Pinpoint the cell where the given text exists, returning its (x, y) midpoint coordinate. 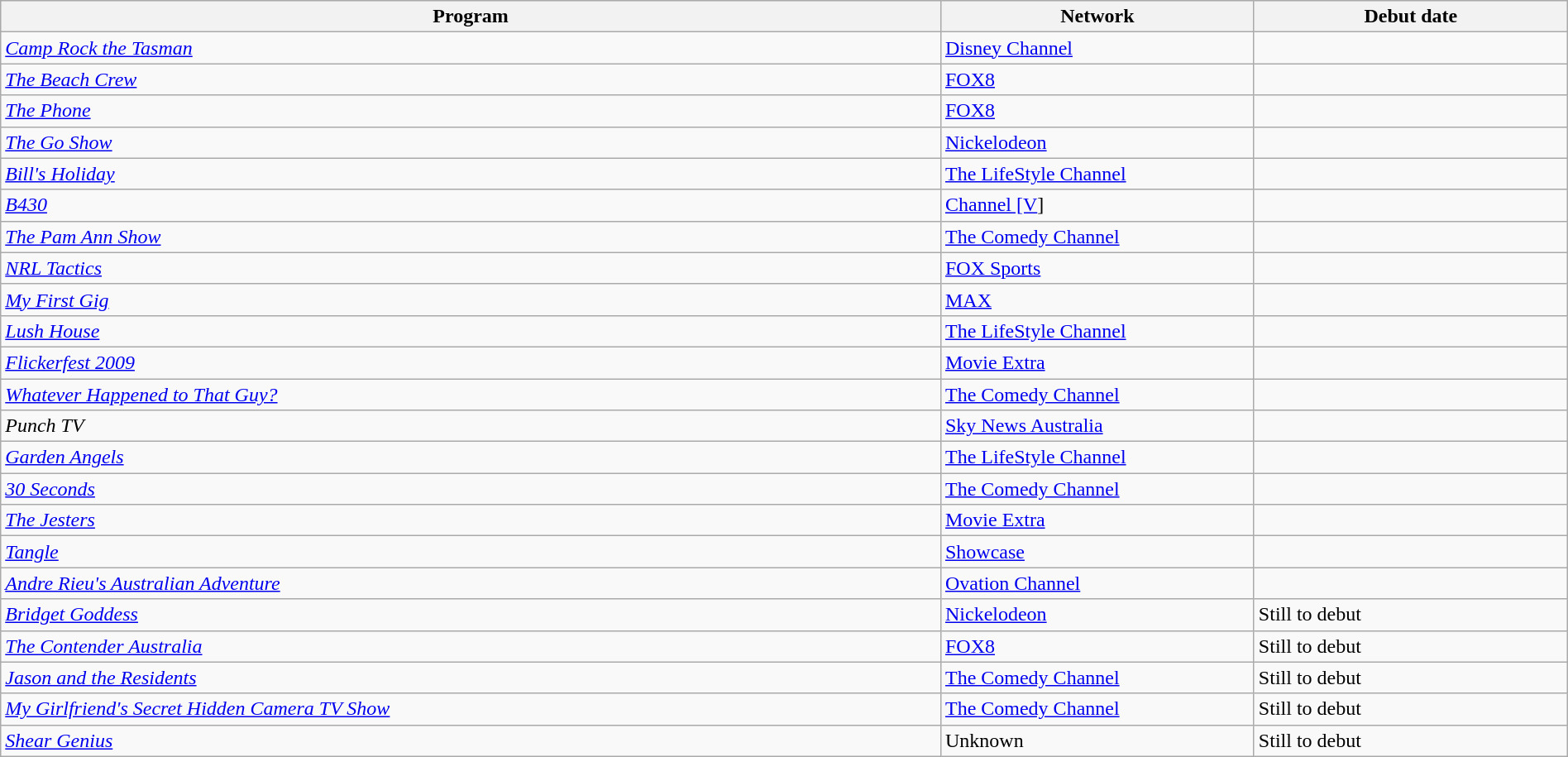
Debut date (1411, 17)
The Contender Australia (471, 646)
Garden Angels (471, 458)
Shear Genius (471, 740)
Punch TV (471, 426)
Network (1097, 17)
Ovation Channel (1097, 583)
My Girlfriend's Secret Hidden Camera TV Show (471, 709)
FOX Sports (1097, 268)
The Beach Crew (471, 79)
The Jesters (471, 520)
MAX (1097, 299)
The Pam Ann Show (471, 237)
Bill's Holiday (471, 174)
Program (471, 17)
Camp Rock the Tasman (471, 48)
30 Seconds (471, 489)
Lush House (471, 331)
My First Gig (471, 299)
The Go Show (471, 142)
Tangle (471, 552)
Jason and the Residents (471, 678)
NRL Tactics (471, 268)
Whatever Happened to That Guy? (471, 395)
Andre Rieu's Australian Adventure (471, 583)
B430 (471, 205)
Flickerfest 2009 (471, 362)
Showcase (1097, 552)
Bridget Goddess (471, 615)
Unknown (1097, 740)
Disney Channel (1097, 48)
Channel [V] (1097, 205)
The Phone (471, 111)
Sky News Australia (1097, 426)
